Extract the (X, Y) coordinate from the center of the cell holding the provided text.  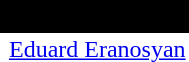
Manager (94, 16)
